Detect which cell encompasses the target text, then output its (X, Y) center coordinate. 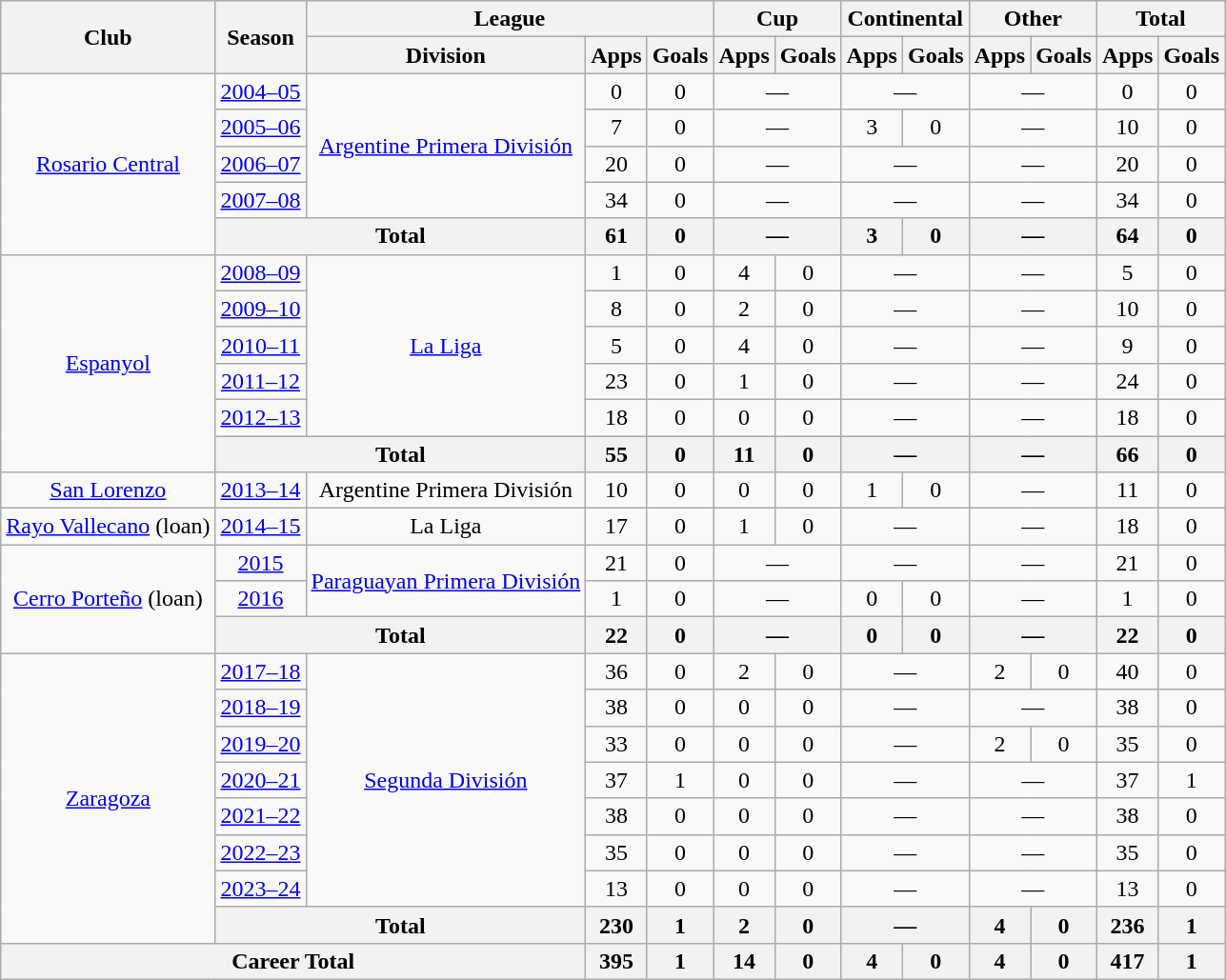
2014–15 (261, 527)
2012–13 (261, 417)
2011–12 (261, 381)
64 (1127, 236)
2005–06 (261, 128)
2006–07 (261, 164)
Zaragoza (109, 798)
33 (616, 744)
Rosario Central (109, 164)
2021–22 (261, 816)
236 (1127, 925)
Other (1033, 19)
395 (616, 961)
66 (1127, 454)
Rayo Vallecano (loan) (109, 527)
55 (616, 454)
2020–21 (261, 780)
23 (616, 381)
San Lorenzo (109, 490)
7 (616, 128)
40 (1127, 671)
Cerro Porteño (loan) (109, 599)
8 (616, 309)
2008–09 (261, 272)
Season (261, 37)
2022–23 (261, 852)
2017–18 (261, 671)
2009–10 (261, 309)
24 (1127, 381)
61 (616, 236)
Club (109, 37)
2004–05 (261, 91)
Espanyol (109, 363)
2015 (261, 563)
Paraguayan Primera División (446, 581)
14 (744, 961)
Career Total (293, 961)
2010–11 (261, 345)
Continental (905, 19)
Division (446, 55)
League (510, 19)
2013–14 (261, 490)
36 (616, 671)
230 (616, 925)
2016 (261, 599)
417 (1127, 961)
Segunda División (446, 780)
9 (1127, 345)
17 (616, 527)
Cup (777, 19)
2007–08 (261, 200)
2019–20 (261, 744)
2023–24 (261, 889)
2018–19 (261, 708)
